Provide the (X, Y) coordinate of the cell's center where the given text is located.  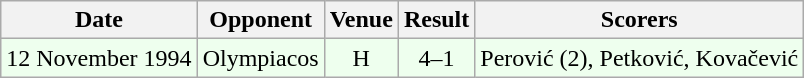
Olympiacos (260, 58)
Scorers (640, 20)
4–1 (436, 58)
12 November 1994 (99, 58)
Perović (2), Petković, Kovačević (640, 58)
Venue (361, 20)
H (361, 58)
Opponent (260, 20)
Result (436, 20)
Date (99, 20)
